Capture the cell that displays the provided text and extract its (x, y) central coordinate. 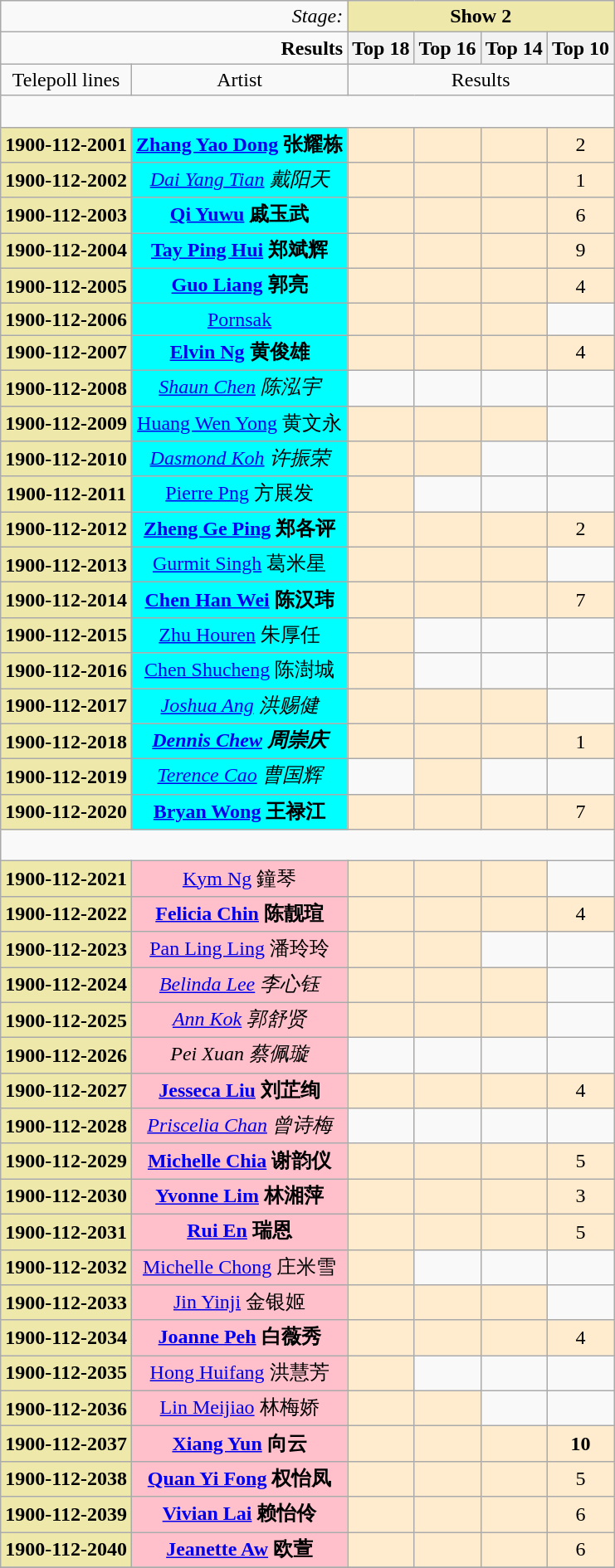
1900-112-2037 (66, 1444)
Yvonne Lim 林湘萍 (239, 1196)
1900-112-2005 (66, 285)
Xiang Yun 向云 (239, 1444)
Kym Ng 鐘琴 (239, 879)
Michelle Chong 庄米雪 (239, 1268)
9 (580, 251)
Zheng Ge Ping 郑各评 (239, 529)
Joshua Ang 洪赐健 (239, 707)
Belinda Lee 李心钰 (239, 986)
1900-112-2003 (66, 216)
Dai Yang Tian 戴阳天 (239, 181)
1900-112-2002 (66, 181)
1900-112-2011 (66, 494)
Jeanette Aw 欧萱 (239, 1550)
1900-112-2020 (66, 811)
Michelle Chia 谢韵仪 (239, 1161)
Pornsak (239, 319)
Joanne Peh 白薇秀 (239, 1337)
Pan Ling Ling 潘玲玲 (239, 949)
Show 2 (481, 17)
Hong Huifang 洪慧芳 (239, 1374)
Elvin Ng 黄俊雄 (239, 353)
1900-112-2026 (66, 1055)
1900-112-2010 (66, 460)
Rui En 瑞恩 (239, 1231)
1900-112-2023 (66, 949)
Tay Ping Hui 郑斌辉 (239, 251)
1900-112-2038 (66, 1478)
1900-112-2033 (66, 1303)
Top 10 (580, 48)
Huang Wen Yong 黄文永 (239, 423)
1900-112-2007 (66, 353)
Jin Yinji 金银姬 (239, 1303)
Jesseca Liu 刘芷绚 (239, 1090)
Gurmit Singh 葛米星 (239, 564)
Top 18 (381, 48)
Chen Shucheng 陈澍城 (239, 670)
1900-112-2008 (66, 388)
1900-112-2025 (66, 1020)
1900-112-2036 (66, 1409)
Bryan Wong 王禄江 (239, 811)
Qi Yuwu 戚玉武 (239, 216)
Dennis Chew 周崇庆 (239, 742)
1900-112-2015 (66, 635)
1900-112-2019 (66, 777)
1900-112-2034 (66, 1337)
1900-112-2030 (66, 1196)
1900-112-2018 (66, 742)
10 (580, 1444)
Chen Han Wei 陈汉玮 (239, 601)
Top 16 (447, 48)
1900-112-2024 (66, 986)
Stage: (174, 17)
1900-112-2039 (66, 1515)
1900-112-2029 (66, 1161)
Zhang Yao Dong 张耀栋 (239, 144)
Dasmond Koh 许振荣 (239, 460)
1900-112-2014 (66, 601)
Guo Liang 郭亮 (239, 285)
Zhu Houren 朱厚任 (239, 635)
1900-112-2004 (66, 251)
1900-112-2017 (66, 707)
1900-112-2009 (66, 423)
Shaun Chen 陈泓宇 (239, 388)
Terence Cao 曹国辉 (239, 777)
Pierre Png 方展发 (239, 494)
Ann Kok 郭舒贤 (239, 1020)
1900-112-2006 (66, 319)
Vivian Lai 赖怡伶 (239, 1515)
1900-112-2022 (66, 914)
1900-112-2012 (66, 529)
1900-112-2032 (66, 1268)
Telepoll lines (66, 80)
Artist (239, 80)
1900-112-2013 (66, 564)
1900-112-2016 (66, 670)
1900-112-2031 (66, 1231)
Quan Yi Fong 权怡凤 (239, 1478)
Felicia Chin 陈靓瑄 (239, 914)
1900-112-2027 (66, 1090)
1900-112-2001 (66, 144)
Top 14 (514, 48)
Priscelia Chan 曾诗梅 (239, 1127)
1900-112-2028 (66, 1127)
1900-112-2021 (66, 879)
Pei Xuan 蔡佩璇 (239, 1055)
Lin Meijiao 林梅娇 (239, 1409)
3 (580, 1196)
1900-112-2035 (66, 1374)
1900-112-2040 (66, 1550)
